Extract the [x, y] coordinate from the center of the cell holding the provided text.  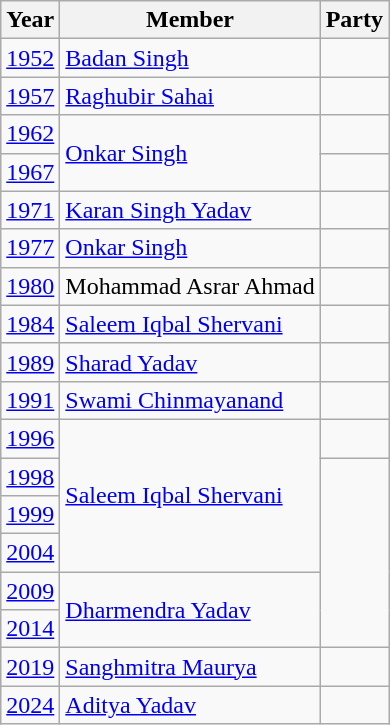
Sharad Yadav [190, 362]
1996 [30, 438]
1984 [30, 324]
Year [30, 20]
Dharmendra Yadav [190, 610]
Badan Singh [190, 58]
Karan Singh Yadav [190, 210]
1989 [30, 362]
Mohammad Asrar Ahmad [190, 286]
1962 [30, 134]
2004 [30, 553]
1998 [30, 477]
1952 [30, 58]
1977 [30, 248]
1991 [30, 400]
1971 [30, 210]
Raghubir Sahai [190, 96]
1999 [30, 515]
Aditya Yadav [190, 705]
2009 [30, 591]
1980 [30, 286]
2024 [30, 705]
Sanghmitra Maurya [190, 667]
2014 [30, 629]
2019 [30, 667]
Swami Chinmayanand [190, 400]
1957 [30, 96]
Party [354, 20]
1967 [30, 172]
Member [190, 20]
